Output the [x, y] coordinate of the center of the cell containing the given text.  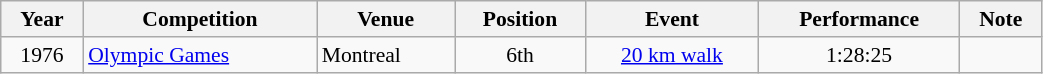
Olympic Games [200, 55]
6th [520, 55]
1:28:25 [860, 55]
1976 [42, 55]
Competition [200, 19]
Note [1001, 19]
Position [520, 19]
Venue [386, 19]
Performance [860, 19]
Montreal [386, 55]
Year [42, 19]
Event [672, 19]
20 km walk [672, 55]
